Provide the [X, Y] coordinate of the cell's center where the given text is located.  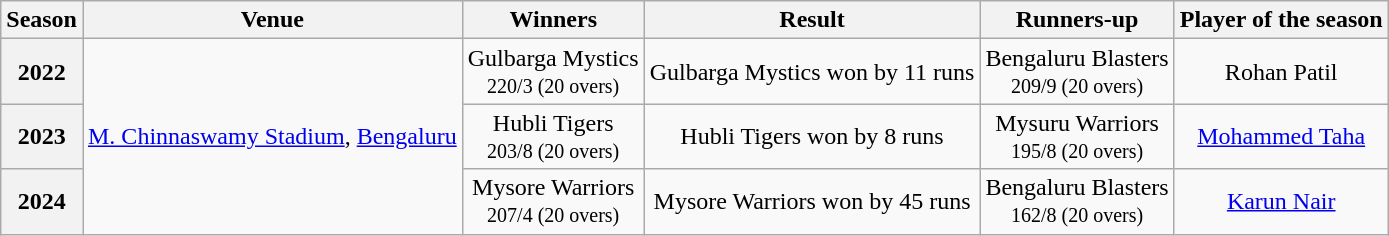
2022 [42, 72]
Winners [553, 20]
Rohan Patil [1281, 72]
M. Chinnaswamy Stadium, Bengaluru [272, 136]
Gulbarga Mystics220/3 (20 overs) [553, 72]
Mysuru Warriors195/8 (20 overs) [1077, 136]
Bengaluru Blasters162/8 (20 overs) [1077, 202]
Hubli Tigers won by 8 runs [812, 136]
2023 [42, 136]
Runners-up [1077, 20]
Mohammed Taha [1281, 136]
Season [42, 20]
Bengaluru Blasters209/9 (20 overs) [1077, 72]
Player of the season [1281, 20]
Result [812, 20]
Mysore Warriors won by 45 runs [812, 202]
Hubli Tigers203/8 (20 overs) [553, 136]
2024 [42, 202]
Mysore Warriors207/4 (20 overs) [553, 202]
Karun Nair [1281, 202]
Gulbarga Mystics won by 11 runs [812, 72]
Venue [272, 20]
